Provide the [X, Y] coordinate of the cell's center where the given text is located.  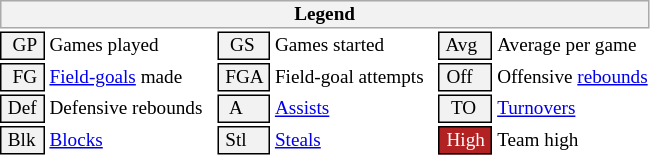
A [244, 108]
Defensive rebounds [131, 108]
GP [22, 46]
Legend [324, 14]
Turnovers [573, 108]
Average per game [573, 46]
Avg [466, 46]
Assists [354, 108]
Off [466, 77]
Offensive rebounds [573, 77]
FGA [244, 77]
Steals [354, 140]
Team high [573, 140]
Def [22, 108]
GS [244, 46]
Blocks [131, 140]
TO [466, 108]
Games played [131, 46]
Field-goal attempts [354, 77]
High [466, 140]
Blk [22, 140]
Games started [354, 46]
Stl [244, 140]
Field-goals made [131, 77]
FG [22, 77]
